Capture the cell that displays the provided text and extract its [x, y] central coordinate. 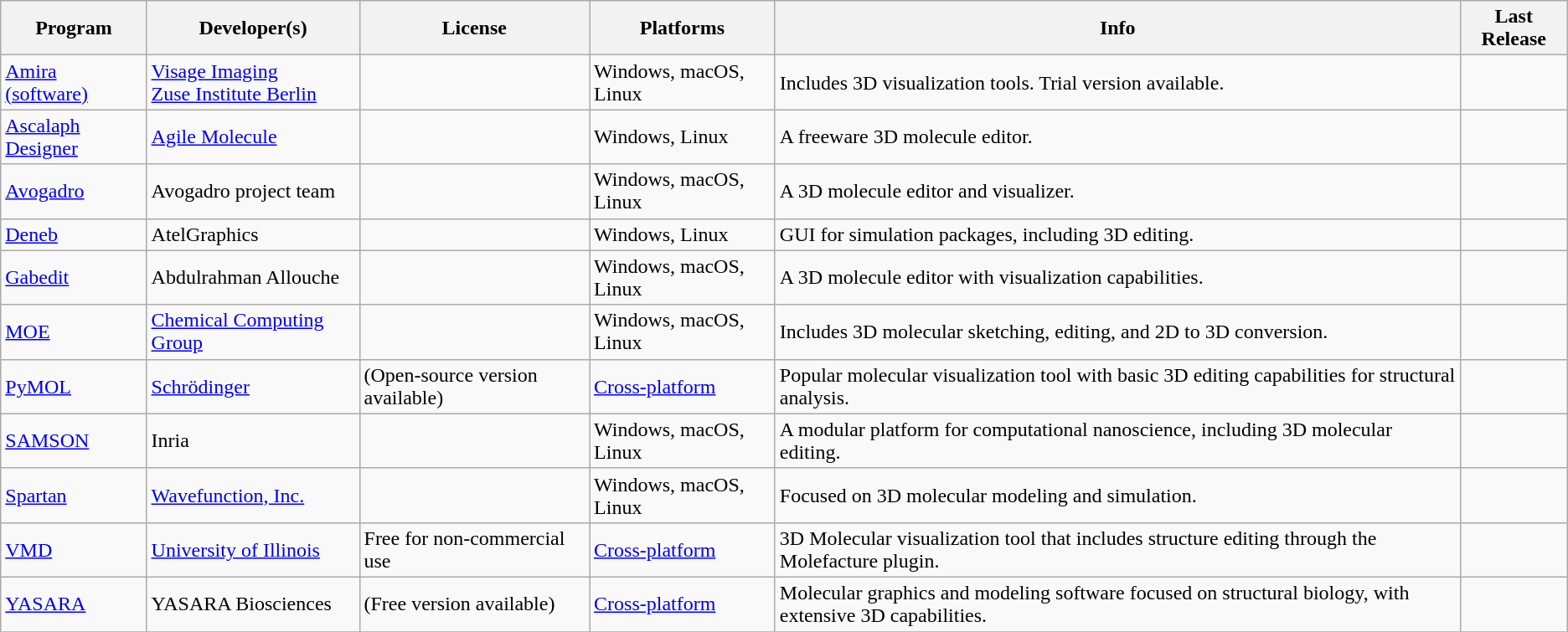
Wavefunction, Inc. [253, 496]
Platforms [683, 28]
(Open-source version available) [474, 387]
A modular platform for computational nanoscience, including 3D molecular editing. [1117, 440]
Info [1117, 28]
Avogadro [74, 191]
A freeware 3D molecule editor. [1117, 137]
Deneb [74, 234]
Spartan [74, 496]
MOE [74, 331]
Agile Molecule [253, 137]
Avogadro project team [253, 191]
University of Illinois [253, 549]
Last Release [1514, 28]
Gabedit [74, 278]
Includes 3D visualization tools. Trial version available. [1117, 82]
Visage ImagingZuse Institute Berlin [253, 82]
VMD [74, 549]
Popular molecular visualization tool with basic 3D editing capabilities for structural analysis. [1117, 387]
License [474, 28]
Amira (software) [74, 82]
AtelGraphics [253, 234]
A 3D molecule editor and visualizer. [1117, 191]
A 3D molecule editor with visualization capabilities. [1117, 278]
(Free version available) [474, 604]
PyMOL [74, 387]
Chemical Computing Group [253, 331]
Molecular graphics and modeling software focused on structural biology, with extensive 3D capabilities. [1117, 604]
Free for non-commercial use [474, 549]
Schrödinger [253, 387]
Includes 3D molecular sketching, editing, and 2D to 3D conversion. [1117, 331]
YASARA [74, 604]
Ascalaph Designer [74, 137]
Focused on 3D molecular modeling and simulation. [1117, 496]
SAMSON [74, 440]
GUI for simulation packages, including 3D editing. [1117, 234]
Developer(s) [253, 28]
YASARA Biosciences [253, 604]
Inria [253, 440]
Abdulrahman Allouche [253, 278]
3D Molecular visualization tool that includes structure editing through the Molefacture plugin. [1117, 549]
Program [74, 28]
